Extract the [x, y] coordinate from the center of the cell holding the provided text.  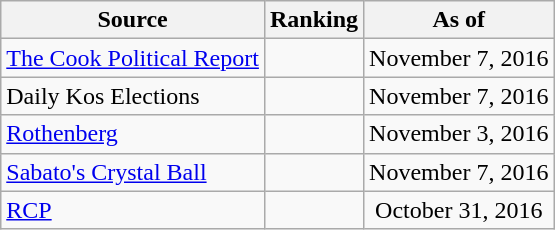
Rothenberg [133, 134]
RCP [133, 210]
Sabato's Crystal Ball [133, 172]
The Cook Political Report [133, 58]
Source [133, 20]
November 3, 2016 [459, 134]
Ranking [314, 20]
As of [459, 20]
October 31, 2016 [459, 210]
Daily Kos Elections [133, 96]
